Capture the cell that displays the provided text and extract its [X, Y] central coordinate. 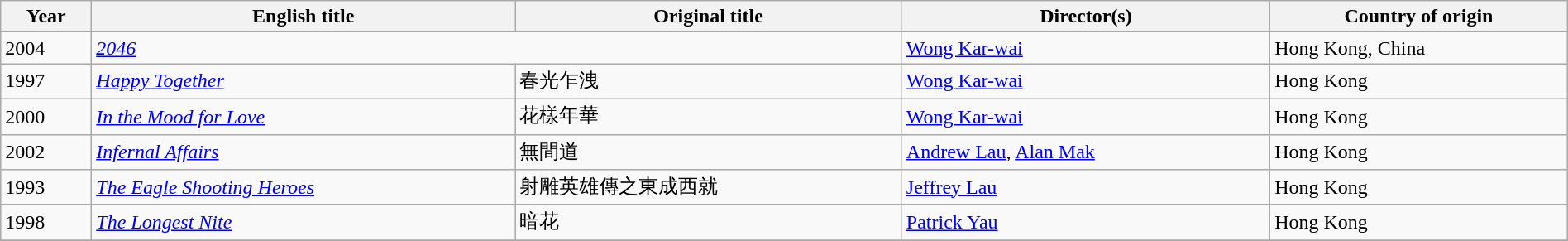
Hong Kong, China [1419, 48]
暗花 [709, 222]
1993 [46, 187]
English title [304, 17]
1998 [46, 222]
2000 [46, 116]
Andrew Lau, Alan Mak [1085, 152]
花樣年華 [709, 116]
Jeffrey Lau [1085, 187]
The Eagle Shooting Heroes [304, 187]
Director(s) [1085, 17]
1997 [46, 81]
Happy Together [304, 81]
Year [46, 17]
The Longest Nite [304, 222]
2046 [497, 48]
Patrick Yau [1085, 222]
射雕英雄傳之東成西就 [709, 187]
春光乍洩 [709, 81]
無間道 [709, 152]
Infernal Affairs [304, 152]
In the Mood for Love [304, 116]
Original title [709, 17]
2004 [46, 48]
Country of origin [1419, 17]
2002 [46, 152]
